Identify which cell holds the provided text, then report its (x, y) central coordinate. 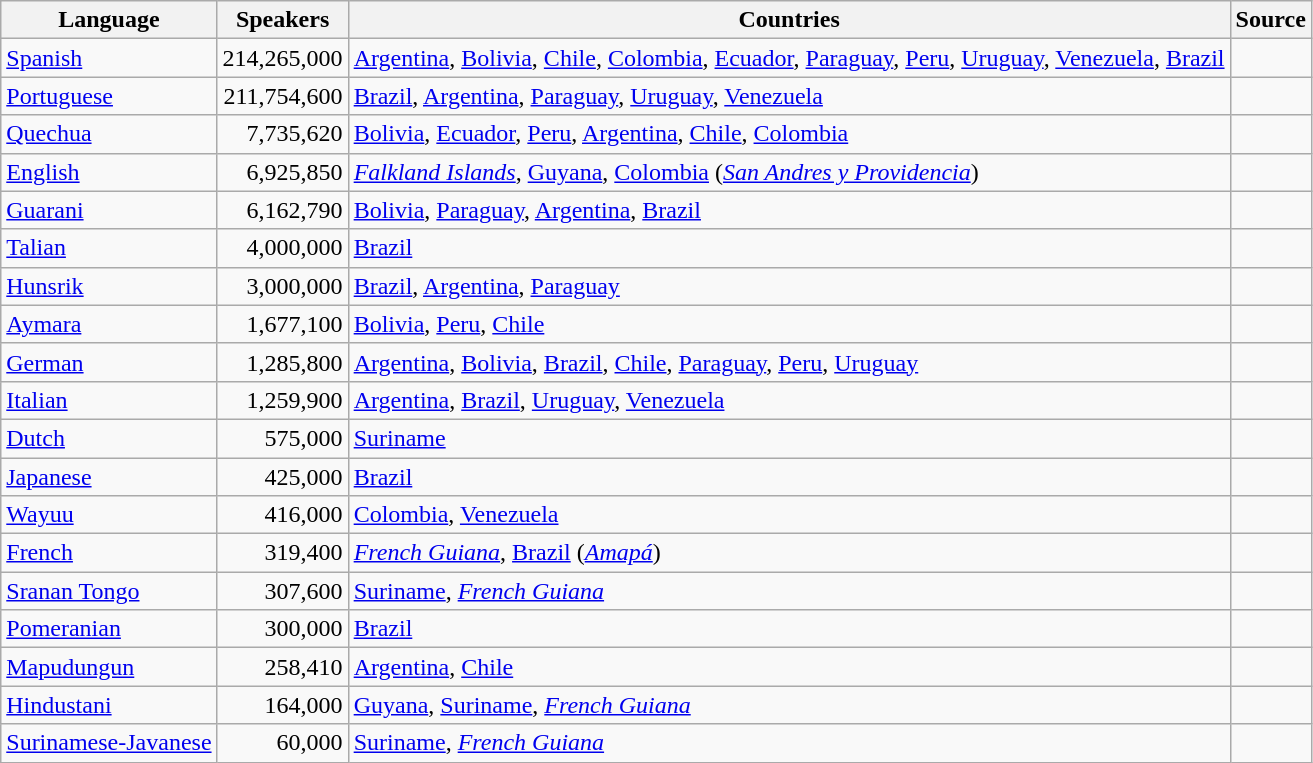
4,000,000 (282, 248)
7,735,620 (282, 134)
Guyana, Suriname, French Guiana (789, 705)
Falkland Islands, Guyana, Colombia (San Andres y Providencia) (789, 172)
Guarani (109, 210)
English (109, 172)
Bolivia, Peru, Chile (789, 324)
Hunsrik (109, 286)
German (109, 362)
Argentina, Bolivia, Chile, Colombia, Ecuador, Paraguay, Peru, Uruguay, Venezuela, Brazil (789, 58)
60,000 (282, 743)
Talian (109, 248)
Italian (109, 400)
Bolivia, Paraguay, Argentina, Brazil (789, 210)
Language (109, 20)
Surinamese-Javanese (109, 743)
Brazil, Argentina, Paraguay (789, 286)
Argentina, Bolivia, Brazil, Chile, Paraguay, Peru, Uruguay (789, 362)
Spanish (109, 58)
Brazil, Argentina, Paraguay, Uruguay, Venezuela (789, 96)
French (109, 553)
Hindustani (109, 705)
Aymara (109, 324)
416,000 (282, 515)
Argentina, Brazil, Uruguay, Venezuela (789, 400)
Portuguese (109, 96)
1,285,800 (282, 362)
164,000 (282, 705)
6,162,790 (282, 210)
300,000 (282, 629)
Source (1270, 20)
Mapudungun (109, 667)
Sranan Tongo (109, 591)
319,400 (282, 553)
Dutch (109, 438)
6,925,850 (282, 172)
307,600 (282, 591)
Speakers (282, 20)
Pomeranian (109, 629)
Countries (789, 20)
3,000,000 (282, 286)
Bolivia, Ecuador, Peru, Argentina, Chile, Colombia (789, 134)
1,259,900 (282, 400)
575,000 (282, 438)
Argentina, Chile (789, 667)
425,000 (282, 477)
Suriname (789, 438)
French Guiana, Brazil (Amapá) (789, 553)
Japanese (109, 477)
Quechua (109, 134)
1,677,100 (282, 324)
258,410 (282, 667)
214,265,000 (282, 58)
Wayuu (109, 515)
Colombia, Venezuela (789, 515)
211,754,600 (282, 96)
